Search for the cell housing the specified text and yield its [X, Y] center coordinate. 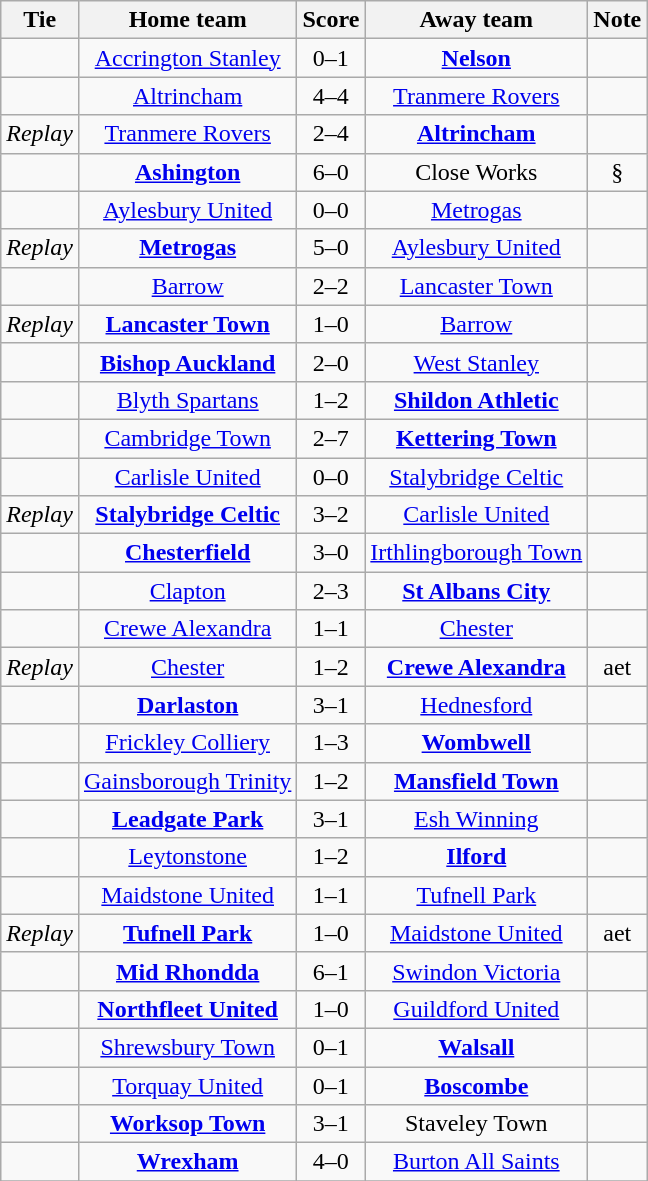
Close Works [476, 172]
Away team [476, 20]
Guildford United [476, 1009]
Score [331, 20]
Northfleet United [187, 1009]
Gainsborough Trinity [187, 781]
Shrewsbury Town [187, 1047]
Wombwell [476, 743]
3–2 [331, 515]
Tie [40, 20]
5–0 [331, 248]
Torquay United [187, 1085]
Burton All Saints [476, 1162]
Bishop Auckland [187, 362]
Shildon Athletic [476, 400]
Leadgate Park [187, 819]
4–0 [331, 1162]
4–4 [331, 96]
Worksop Town [187, 1124]
Irthlingborough Town [476, 553]
Hednesford [476, 705]
Blyth Spartans [187, 400]
Ashington [187, 172]
2–2 [331, 286]
§ [618, 172]
West Stanley [476, 362]
1–3 [331, 743]
Cambridge Town [187, 438]
Accrington Stanley [187, 58]
Wrexham [187, 1162]
Ilford [476, 857]
6–1 [331, 971]
Home team [187, 20]
Nelson [476, 58]
Boscombe [476, 1085]
2–4 [331, 134]
Mid Rhondda [187, 971]
Frickley Colliery [187, 743]
Chesterfield [187, 553]
Note [618, 20]
Kettering Town [476, 438]
St Albans City [476, 591]
Mansfield Town [476, 781]
2–3 [331, 591]
Walsall [476, 1047]
3–0 [331, 553]
Leytonstone [187, 857]
6–0 [331, 172]
2–7 [331, 438]
Darlaston [187, 705]
Esh Winning [476, 819]
Swindon Victoria [476, 971]
Clapton [187, 591]
2–0 [331, 362]
Staveley Town [476, 1124]
